From the cell containing the given text, extract its center point as (X, Y) coordinate. 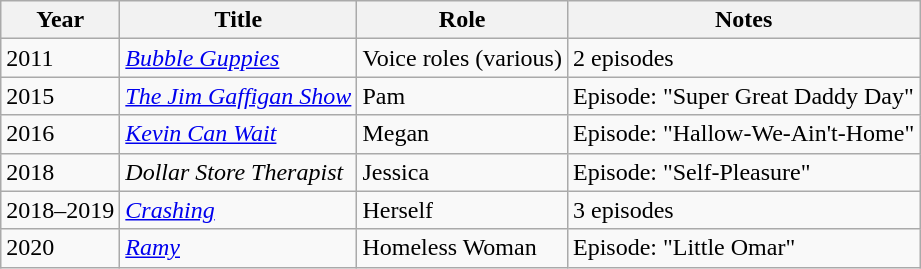
2018–2019 (60, 210)
Title (238, 20)
2018 (60, 172)
Homeless Woman (462, 248)
Kevin Can Wait (238, 134)
2 episodes (743, 58)
Episode: "Little Omar" (743, 248)
The Jim Gaffigan Show (238, 96)
Bubble Guppies (238, 58)
Jessica (462, 172)
Crashing (238, 210)
Herself (462, 210)
Voice roles (various) (462, 58)
Episode: "Super Great Daddy Day" (743, 96)
Year (60, 20)
Megan (462, 134)
2011 (60, 58)
Role (462, 20)
Notes (743, 20)
3 episodes (743, 210)
Ramy (238, 248)
Episode: "Self-Pleasure" (743, 172)
2015 (60, 96)
Dollar Store Therapist (238, 172)
Pam (462, 96)
2020 (60, 248)
Episode: "Hallow-We-Ain't-Home" (743, 134)
2016 (60, 134)
